For the text-containing cell, return its midpoint in (x, y) coordinate format. 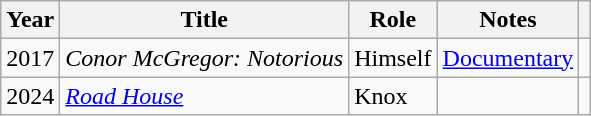
Year (30, 20)
Documentary (508, 58)
Knox (393, 96)
Role (393, 20)
Himself (393, 58)
Title (204, 20)
Road House (204, 96)
2024 (30, 96)
Notes (508, 20)
2017 (30, 58)
Conor McGregor: Notorious (204, 58)
